Identify which cell holds the provided text, then report its [X, Y] central coordinate. 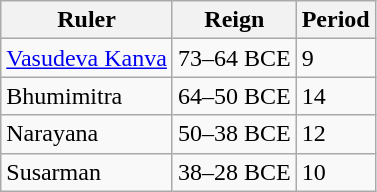
Period [336, 20]
9 [336, 58]
Susarman [87, 172]
38–28 BCE [234, 172]
Vasudeva Kanva [87, 58]
64–50 BCE [234, 96]
12 [336, 134]
10 [336, 172]
Narayana [87, 134]
Bhumimitra [87, 96]
50–38 BCE [234, 134]
Ruler [87, 20]
Reign [234, 20]
14 [336, 96]
73–64 BCE [234, 58]
